Search for the cell housing the specified text and yield its [x, y] center coordinate. 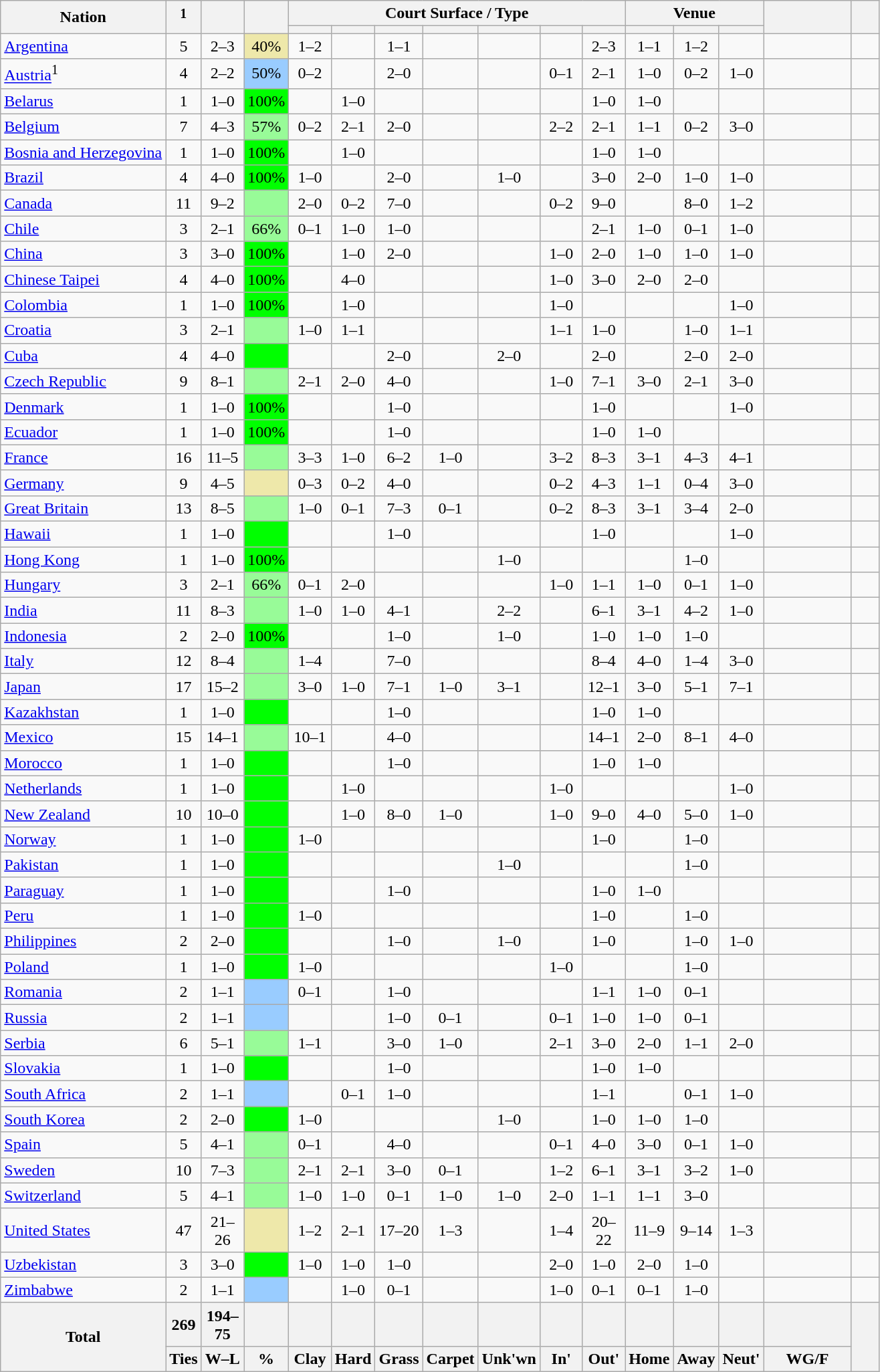
Ecuador [83, 432]
12–1 [604, 687]
Zimbabwe [83, 1290]
Austria1 [83, 74]
Neut' [741, 1359]
Chile [83, 229]
France [83, 457]
Italy [83, 661]
Uzbekistan [83, 1264]
17–20 [399, 1230]
20–22 [604, 1230]
Carpet [451, 1359]
Kazakhstan [83, 712]
Argentina [83, 46]
269 [183, 1324]
Ties [183, 1359]
Hawaii [83, 534]
4–2 [696, 610]
57% [266, 127]
Denmark [83, 407]
15 [183, 737]
Russia [83, 1018]
Morocco [83, 763]
0–3 [310, 483]
Great Britain [83, 508]
16 [183, 457]
Switzerland [83, 1195]
United States [83, 1230]
Philippines [83, 941]
Unk'wn [509, 1359]
Out' [604, 1359]
Hard [353, 1359]
10–1 [310, 737]
3–3 [310, 457]
Belgium [83, 127]
Clay [310, 1359]
In' [561, 1359]
50% [266, 74]
South Korea [83, 1119]
Mexico [83, 737]
Netherlands [83, 788]
7 [183, 127]
Sweden [83, 1170]
Japan [83, 687]
6–2 [399, 457]
Chinese Taipei [83, 279]
Indonesia [83, 636]
Croatia [83, 330]
Poland [83, 967]
17 [183, 687]
Bosnia and Herzegovina [83, 152]
Colombia [83, 305]
40% [266, 46]
% [266, 1359]
Czech Republic [83, 381]
Peru [83, 915]
Norway [83, 839]
Hungary [83, 585]
Belarus [83, 101]
3–4 [696, 508]
21–26 [223, 1230]
New Zealand [83, 814]
47 [183, 1230]
9–2 [223, 203]
Pakistan [83, 865]
10–0 [223, 814]
9–14 [696, 1230]
8–5 [223, 508]
Court Surface / Type [457, 13]
11–5 [223, 457]
Canada [83, 203]
Hong Kong [83, 560]
Brazil [83, 178]
5–0 [696, 814]
Grass [399, 1359]
Total [83, 1337]
Slovakia [83, 1068]
15–2 [223, 687]
12 [183, 661]
11–9 [649, 1230]
Nation [83, 17]
Cuba [83, 356]
Home [649, 1359]
0–4 [696, 483]
4–5 [223, 483]
Venue [694, 13]
W–L [223, 1359]
Germany [83, 483]
China [83, 254]
6 [183, 1043]
India [83, 610]
South Africa [83, 1094]
Paraguay [83, 890]
Serbia [83, 1043]
Romania [83, 992]
13 [183, 508]
Spain [83, 1145]
194–75 [223, 1324]
WG/F [808, 1359]
Away [696, 1359]
